Detect which cell encompasses the target text, then output its (x, y) center coordinate. 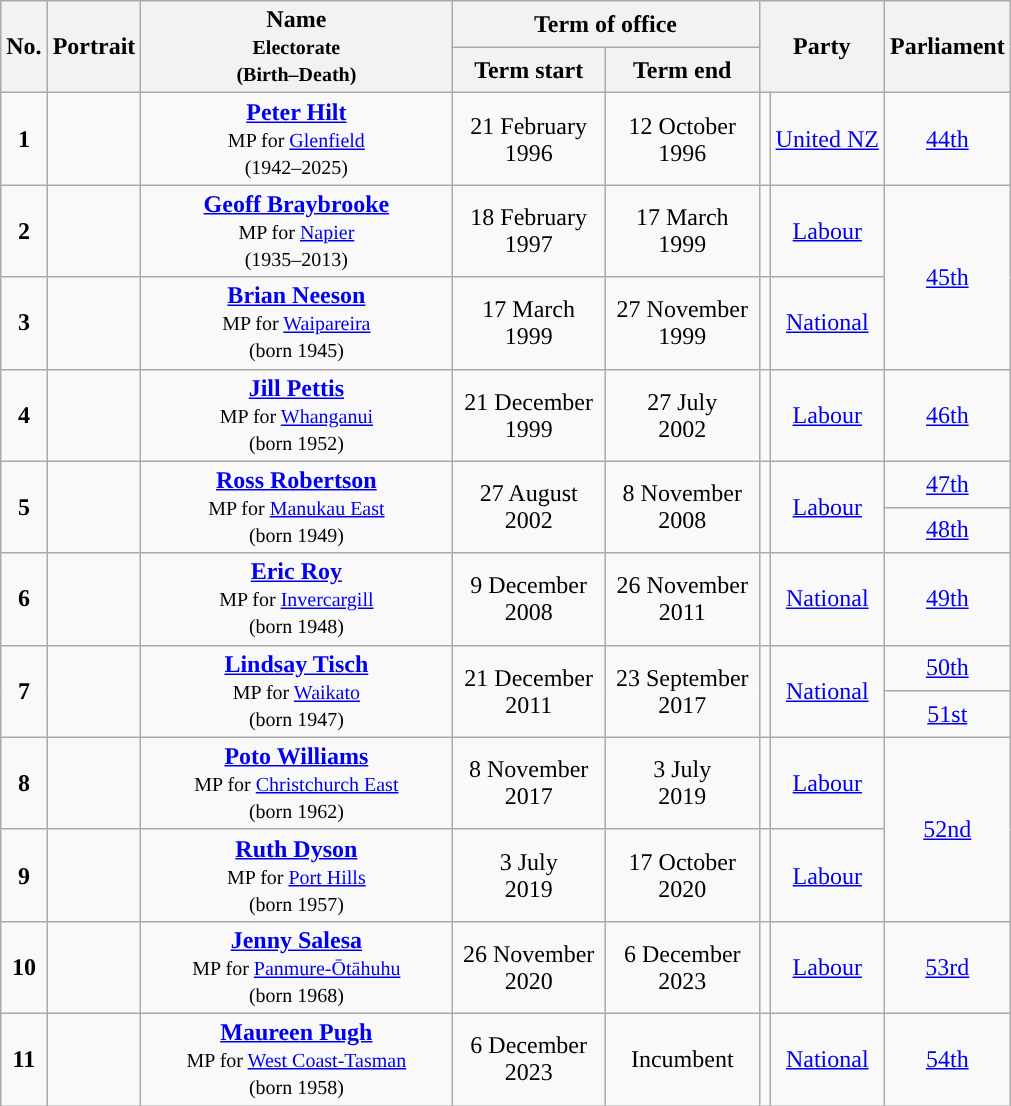
Ruth DysonMP for Port Hills(born 1957) (296, 875)
Incumbent (682, 1059)
7 (24, 691)
8 November2017 (529, 783)
51st (947, 714)
50th (947, 668)
1 (24, 139)
27 July2002 (682, 415)
27 November1999 (682, 323)
8 November2008 (682, 507)
54th (947, 1059)
Term end (682, 70)
8 (24, 783)
Lindsay TischMP for Waikato(born 1947) (296, 691)
Jill PettisMP for Whanganui(born 1952) (296, 415)
12 October1996 (682, 139)
18 February1997 (529, 231)
United NZ (827, 139)
44th (947, 139)
Brian NeesonMP for Waipareira(born 1945) (296, 323)
9 (24, 875)
27 August2002 (529, 507)
9 December2008 (529, 599)
Poto WilliamsMP for Christchurch East(born 1962) (296, 783)
21 December1999 (529, 415)
46th (947, 415)
Peter HiltMP for Glenfield(1942–2025) (296, 139)
48th (947, 530)
Term start (529, 70)
6 (24, 599)
Term of office (606, 24)
21 December2011 (529, 691)
Party (822, 47)
Geoff BraybrookeMP for Napier(1935–2013) (296, 231)
53rd (947, 967)
2 (24, 231)
4 (24, 415)
5 (24, 507)
52nd (947, 829)
3 (24, 323)
26 November2011 (682, 599)
49th (947, 599)
Parliament (947, 47)
Jenny SalesaMP for Panmure-Ōtāhuhu(born 1968) (296, 967)
Ross RobertsonMP for Manukau East(born 1949) (296, 507)
45th (947, 277)
Eric RoyMP for Invercargill(born 1948) (296, 599)
10 (24, 967)
23 September2017 (682, 691)
NameElectorate(Birth–Death) (296, 47)
Maureen PughMP for West Coast-Tasman(born 1958) (296, 1059)
47th (947, 484)
17 October2020 (682, 875)
26 November2020 (529, 967)
Portrait (94, 47)
11 (24, 1059)
No. (24, 47)
21 February1996 (529, 139)
